Search for the cell housing the specified text and yield its [x, y] center coordinate. 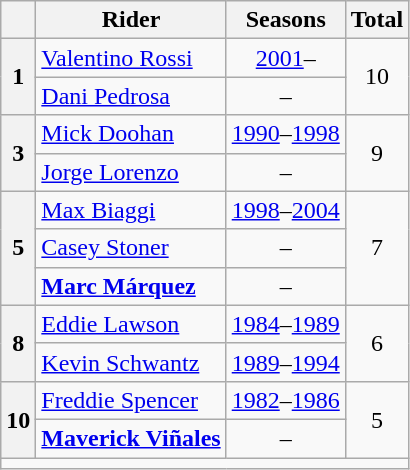
7 [377, 248]
Casey Stoner [131, 248]
Max Biaggi [131, 210]
1998–2004 [286, 210]
6 [377, 343]
Jorge Lorenzo [131, 172]
Freddie Spencer [131, 400]
Kevin Schwantz [131, 362]
Total [377, 20]
1982–1986 [286, 400]
Maverick Viñales [131, 438]
Seasons [286, 20]
Valentino Rossi [131, 58]
9 [377, 153]
Marc Márquez [131, 286]
Rider [131, 20]
Eddie Lawson [131, 324]
3 [18, 153]
1990–1998 [286, 134]
1984–1989 [286, 324]
Dani Pedrosa [131, 96]
1 [18, 77]
2001– [286, 58]
8 [18, 343]
Mick Doohan [131, 134]
1989–1994 [286, 362]
